Scan for the cell matching the given text and deliver its [X, Y] coordinate at center. 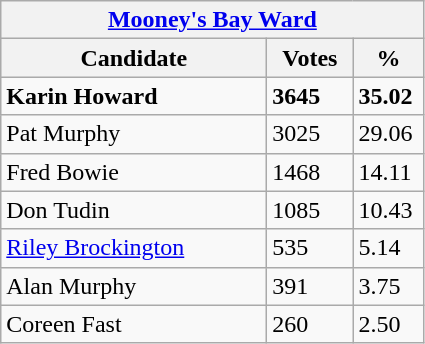
260 [310, 324]
29.06 [388, 134]
Don Tudin [134, 210]
391 [310, 286]
3025 [310, 134]
14.11 [388, 172]
10.43 [388, 210]
35.02 [388, 96]
Mooney's Bay Ward [212, 20]
5.14 [388, 248]
Votes [310, 58]
Candidate [134, 58]
535 [310, 248]
Alan Murphy [134, 286]
1085 [310, 210]
3645 [310, 96]
Pat Murphy [134, 134]
1468 [310, 172]
Coreen Fast [134, 324]
Fred Bowie [134, 172]
% [388, 58]
Riley Brockington [134, 248]
Karin Howard [134, 96]
3.75 [388, 286]
2.50 [388, 324]
